Detect which cell encompasses the target text, then output its [X, Y] center coordinate. 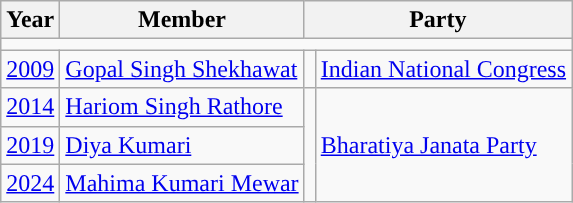
2014 [30, 107]
Bharatiya Janata Party [443, 145]
Member [182, 20]
Indian National Congress [443, 69]
Hariom Singh Rathore [182, 107]
Gopal Singh Shekhawat [182, 69]
Year [30, 20]
Diya Kumari [182, 145]
2009 [30, 69]
Party [438, 20]
2019 [30, 145]
2024 [30, 183]
Mahima Kumari Mewar [182, 183]
